Extract the (X, Y) coordinate from the center of the cell holding the provided text.  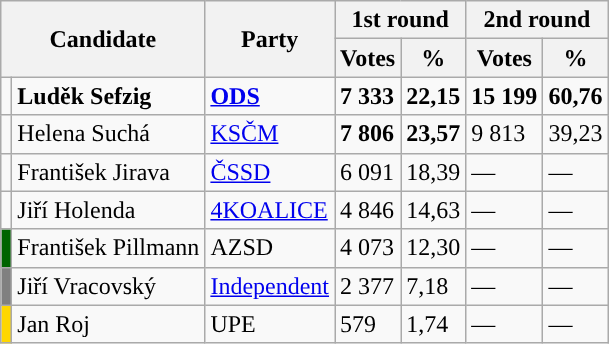
Jiří Holenda (108, 210)
AZSD (270, 248)
4 846 (368, 210)
7 333 (368, 96)
4 073 (368, 248)
14,63 (434, 210)
UPE (270, 324)
9 813 (504, 134)
39,23 (576, 134)
Candidate (103, 39)
7 806 (368, 134)
60,76 (576, 96)
ODS (270, 96)
1,74 (434, 324)
22,15 (434, 96)
15 199 (504, 96)
Jan Roj (108, 324)
Helena Suchá (108, 134)
4KOALICE (270, 210)
579 (368, 324)
Jiří Vracovský (108, 286)
Party (270, 39)
ČSSD (270, 172)
6 091 (368, 172)
KSČM (270, 134)
Luděk Sefzig (108, 96)
2 377 (368, 286)
12,30 (434, 248)
7,18 (434, 286)
Independent (270, 286)
František Pillmann (108, 248)
František Jirava (108, 172)
23,57 (434, 134)
2nd round (537, 20)
18,39 (434, 172)
1st round (400, 20)
